Identify which cell holds the provided text, then report its [X, Y] central coordinate. 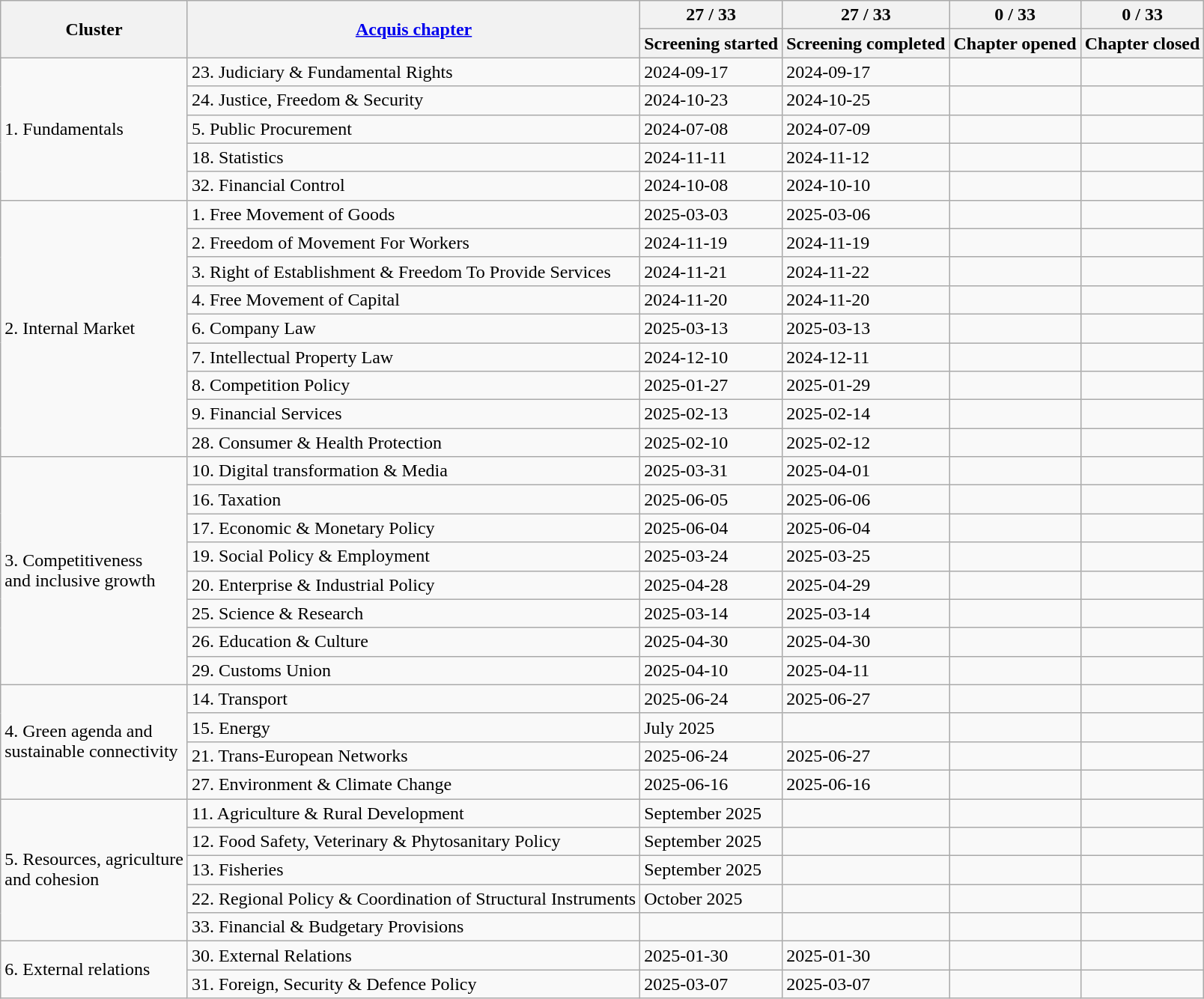
2025-03-31 [711, 471]
19. Social Policy & Employment [413, 556]
31. Foreign, Security & Defence Policy [413, 984]
1. Fundamentals [94, 129]
2024-10-08 [711, 186]
Acquis chapter [413, 29]
4. Free Movement of Capital [413, 300]
2024-07-08 [711, 129]
2025-03-25 [866, 556]
11. Agriculture & Rural Development [413, 813]
2. Freedom of Movement For Workers [413, 243]
18. Statistics [413, 157]
2024-10-25 [866, 100]
13. Fisheries [413, 870]
Screening completed [866, 43]
27. Environment & Climate Change [413, 784]
30. External Relations [413, 956]
2025-04-01 [866, 471]
25. Science & Research [413, 613]
5. Resources, agricultureand cohesion [94, 869]
2025-06-06 [866, 499]
2024-12-10 [711, 357]
16. Taxation [413, 499]
2. Internal Market [94, 328]
2024-10-10 [866, 186]
8. Competition Policy [413, 386]
2025-03-24 [711, 556]
5. Public Procurement [413, 129]
33. Financial & Budgetary Provisions [413, 927]
2025-02-13 [711, 414]
2025-01-29 [866, 386]
2024-11-12 [866, 157]
12. Food Safety, Veterinary & Phytosanitary Policy [413, 842]
15. Energy [413, 727]
2025-06-05 [711, 499]
2025-02-10 [711, 443]
4. Green agenda andsustainable connectivity [94, 741]
July 2025 [711, 727]
2025-02-14 [866, 414]
21. Trans-European Networks [413, 756]
32. Financial Control [413, 186]
2025-04-11 [866, 670]
17. Economic & Monetary Policy [413, 528]
2024-11-21 [711, 271]
2025-02-12 [866, 443]
2024-11-11 [711, 157]
7. Intellectual Property Law [413, 357]
1. Free Movement of Goods [413, 214]
2025-04-10 [711, 670]
28. Consumer & Health Protection [413, 443]
2024-07-09 [866, 129]
20. Enterprise & Industrial Policy [413, 585]
2025-03-03 [711, 214]
26. Education & Culture [413, 642]
2025-04-29 [866, 585]
2024-10-23 [711, 100]
2025-01-27 [711, 386]
2024-11-22 [866, 271]
22. Regional Policy & Coordination of Structural Instruments [413, 899]
23. Judiciary & Fundamental Rights [413, 72]
3. Right of Establishment & Freedom To Provide Services [413, 271]
2025-04-28 [711, 585]
10. Digital transformation & Media [413, 471]
Chapter opened [1015, 43]
Screening started [711, 43]
14. Transport [413, 699]
2025-03-06 [866, 214]
6. Company Law [413, 328]
24. Justice, Freedom & Security [413, 100]
6. External relations [94, 970]
29. Customs Union [413, 670]
Chapter closed [1143, 43]
9. Financial Services [413, 414]
October 2025 [711, 899]
2024-12-11 [866, 357]
Cluster [94, 29]
3. Competitivenessand inclusive growth [94, 571]
